From the cell containing the given text, extract its center point as (x, y) coordinate. 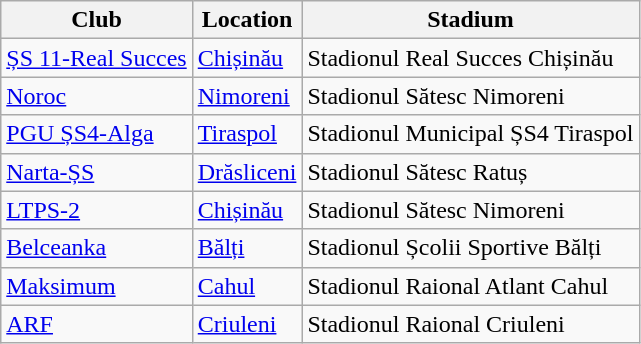
Stadionul Municipal ȘS4 Tiraspol (470, 134)
ȘS 11-Real Succes (96, 58)
Stadionul Raional Atlant Cahul (470, 286)
LTPS-2 (96, 210)
Criuleni (247, 324)
Bălți (247, 248)
Stadionul Raional Criuleni (470, 324)
Stadionul Școlii Sportive Bălți (470, 248)
Stadionul Sătesc Ratuș (470, 172)
Location (247, 20)
Nimoreni (247, 96)
Cahul (247, 286)
ARF (96, 324)
Noroc (96, 96)
Maksimum (96, 286)
PGU ȘS4-Alga (96, 134)
Club (96, 20)
Stadionul Real Succes Chișinău (470, 58)
Tiraspol (247, 134)
Drăsliceni (247, 172)
Stadium (470, 20)
Narta-ȘS (96, 172)
Belceanka (96, 248)
